Locate the cell with the specified text and output its (x, y) center coordinate. 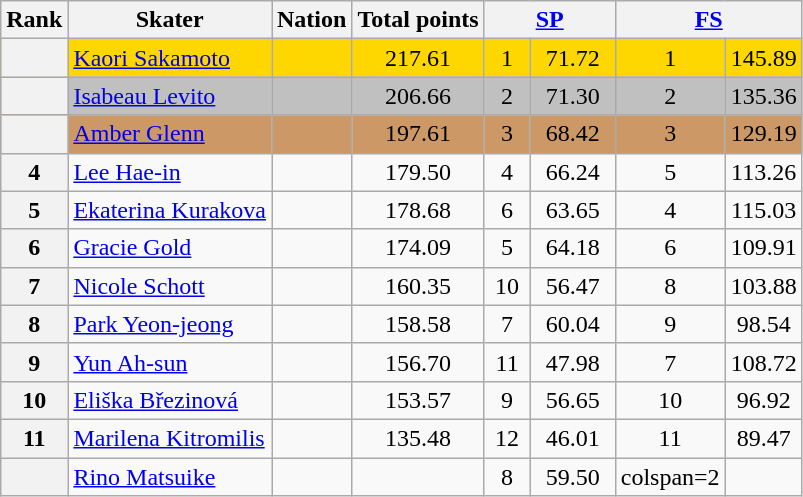
Kaori Sakamoto (170, 58)
71.72 (572, 58)
Park Yeon-jeong (170, 324)
Isabeau Levito (170, 96)
135.36 (764, 96)
Eliška Březinová (170, 400)
98.54 (764, 324)
153.57 (418, 400)
217.61 (418, 58)
Rino Matsuike (170, 477)
FS (708, 20)
colspan=2 (670, 477)
Skater (170, 20)
129.19 (764, 134)
197.61 (418, 134)
Gracie Gold (170, 248)
Lee Hae-in (170, 172)
160.35 (418, 286)
56.65 (572, 400)
Nation (312, 20)
12 (507, 438)
68.42 (572, 134)
Rank (34, 20)
158.58 (418, 324)
103.88 (764, 286)
SP (550, 20)
Marilena Kitromilis (170, 438)
Yun Ah-sun (170, 362)
156.70 (418, 362)
115.03 (764, 210)
206.66 (418, 96)
178.68 (418, 210)
179.50 (418, 172)
135.48 (418, 438)
113.26 (764, 172)
46.01 (572, 438)
89.47 (764, 438)
71.30 (572, 96)
Total points (418, 20)
Amber Glenn (170, 134)
60.04 (572, 324)
108.72 (764, 362)
109.91 (764, 248)
66.24 (572, 172)
47.98 (572, 362)
174.09 (418, 248)
Ekaterina Kurakova (170, 210)
96.92 (764, 400)
145.89 (764, 58)
56.47 (572, 286)
63.65 (572, 210)
Nicole Schott (170, 286)
59.50 (572, 477)
64.18 (572, 248)
